Capture the cell that displays the provided text and extract its [x, y] central coordinate. 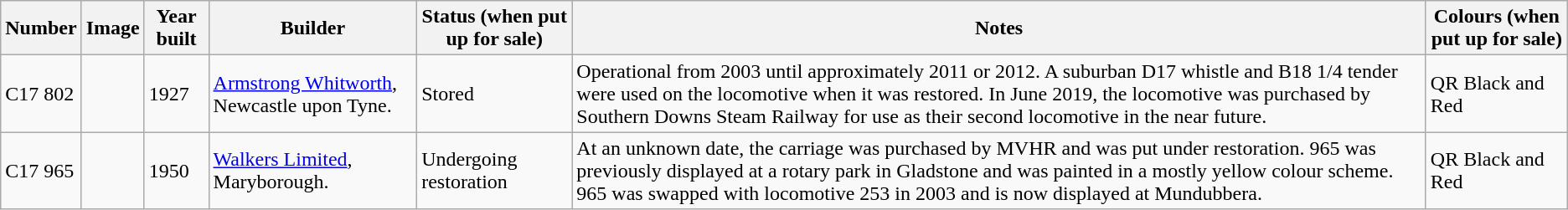
Undergoing restoration [494, 171]
1927 [176, 94]
Year built [176, 28]
Image [112, 28]
Armstrong Whitworth, Newcastle upon Tyne. [313, 94]
Notes [998, 28]
Stored [494, 94]
1950 [176, 171]
Builder [313, 28]
Number [41, 28]
Status (when put up for sale) [494, 28]
Colours (when put up for sale) [1496, 28]
C17 965 [41, 171]
Walkers Limited, Maryborough. [313, 171]
C17 802 [41, 94]
